Search for the cell housing the specified text and yield its (x, y) center coordinate. 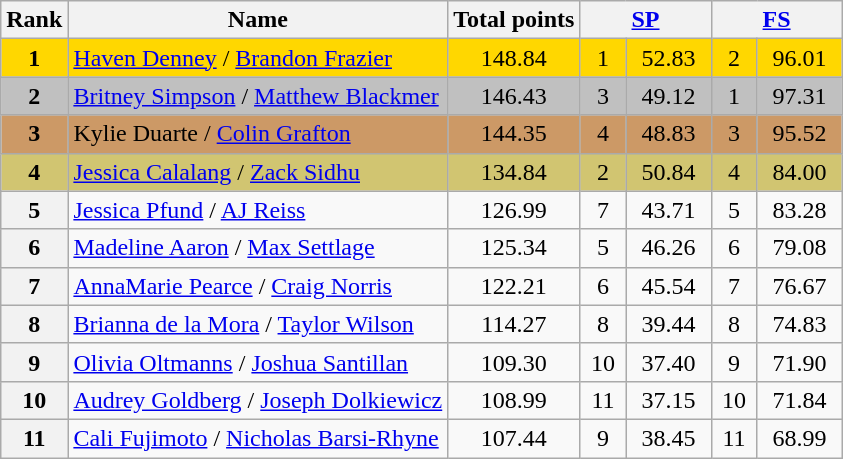
Olivia Oltmanns / Joshua Santillan (258, 362)
SP (646, 20)
114.27 (514, 324)
125.34 (514, 248)
83.28 (800, 210)
97.31 (800, 96)
52.83 (668, 58)
37.40 (668, 362)
122.21 (514, 286)
Kylie Duarte / Colin Grafton (258, 134)
Name (258, 20)
74.83 (800, 324)
Haven Denney / Brandon Frazier (258, 58)
108.99 (514, 400)
126.99 (514, 210)
FS (776, 20)
Cali Fujimoto / Nicholas Barsi-Rhyne (258, 438)
48.83 (668, 134)
Rank (34, 20)
39.44 (668, 324)
71.84 (800, 400)
37.15 (668, 400)
43.71 (668, 210)
Jessica Calalang / Zack Sidhu (258, 172)
79.08 (800, 248)
107.44 (514, 438)
96.01 (800, 58)
49.12 (668, 96)
Madeline Aaron / Max Settlage (258, 248)
45.54 (668, 286)
Jessica Pfund / AJ Reiss (258, 210)
144.35 (514, 134)
Brianna de la Mora / Taylor Wilson (258, 324)
84.00 (800, 172)
AnnaMarie Pearce / Craig Norris (258, 286)
46.26 (668, 248)
Total points (514, 20)
134.84 (514, 172)
146.43 (514, 96)
Audrey Goldberg / Joseph Dolkiewicz (258, 400)
95.52 (800, 134)
76.67 (800, 286)
71.90 (800, 362)
Britney Simpson / Matthew Blackmer (258, 96)
68.99 (800, 438)
38.45 (668, 438)
148.84 (514, 58)
109.30 (514, 362)
50.84 (668, 172)
